Output the [x, y] coordinate of the center of the cell containing the given text.  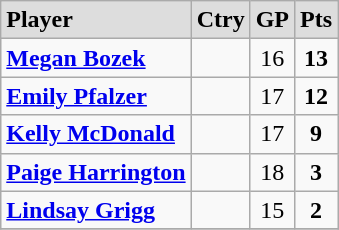
Pts [316, 20]
18 [272, 172]
Kelly McDonald [96, 134]
Ctry [220, 20]
3 [316, 172]
Player [96, 20]
GP [272, 20]
15 [272, 210]
Megan Bozek [96, 58]
Lindsay Grigg [96, 210]
16 [272, 58]
9 [316, 134]
Paige Harrington [96, 172]
13 [316, 58]
Emily Pfalzer [96, 96]
12 [316, 96]
2 [316, 210]
